Extract the [x, y] coordinate from the center of the cell holding the provided text.  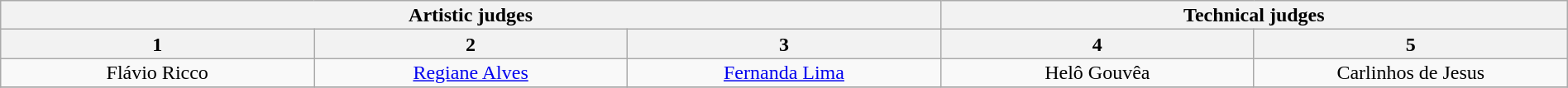
Technical judges [1254, 15]
Flávio Ricco [157, 72]
1 [157, 44]
Carlinhos de Jesus [1411, 72]
5 [1411, 44]
4 [1097, 44]
Helô Gouvêa [1097, 72]
Artistic judges [471, 15]
3 [784, 44]
Fernanda Lima [784, 72]
Regiane Alves [471, 72]
2 [471, 44]
